Determine the [X, Y] coordinate at the center of the cell enclosing the given text.  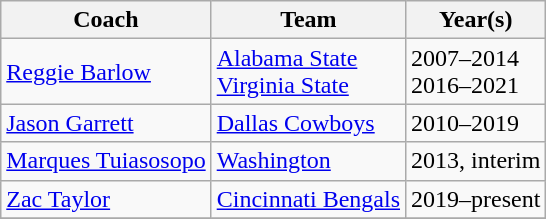
2010–2019 [476, 123]
Cincinnati Bengals [308, 199]
Alabama StateVirginia State [308, 72]
Jason Garrett [106, 123]
Team [308, 20]
Reggie Barlow [106, 72]
2007–20142016–2021 [476, 72]
Washington [308, 161]
2013, interim [476, 161]
Dallas Cowboys [308, 123]
Coach [106, 20]
Zac Taylor [106, 199]
Year(s) [476, 20]
Marques Tuiasosopo [106, 161]
2019–present [476, 199]
